Find where the given text appears and provide that cell's center as (X, Y) coordinate. 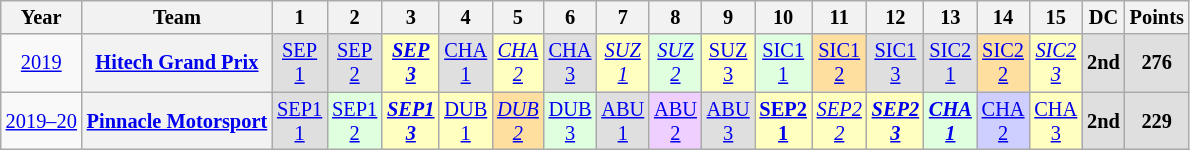
SIC12 (840, 63)
ABU1 (622, 121)
15 (1056, 17)
9 (728, 17)
14 (1004, 17)
DUB3 (570, 121)
ABU2 (676, 121)
5 (518, 17)
12 (896, 17)
SEP11 (300, 121)
7 (622, 17)
Points (1157, 17)
276 (1157, 63)
SUZ2 (676, 63)
SEP21 (782, 121)
SUZ3 (728, 63)
SEP2 (354, 63)
SIC13 (896, 63)
229 (1157, 121)
ABU3 (728, 121)
SEP1 (300, 63)
SIC23 (1056, 63)
SEP22 (840, 121)
Hitech Grand Prix (177, 63)
11 (840, 17)
DUB1 (466, 121)
4 (466, 17)
DUB2 (518, 121)
SEP12 (354, 121)
SEP23 (896, 121)
SEP3 (410, 63)
DC (1104, 17)
10 (782, 17)
SUZ1 (622, 63)
1 (300, 17)
2019 (42, 63)
8 (676, 17)
2 (354, 17)
2019–20 (42, 121)
Team (177, 17)
SIC22 (1004, 63)
Year (42, 17)
13 (950, 17)
SIC21 (950, 63)
3 (410, 17)
SIC11 (782, 63)
Pinnacle Motorsport (177, 121)
SEP13 (410, 121)
6 (570, 17)
